Determine the [X, Y] coordinate at the center of the cell enclosing the given text.  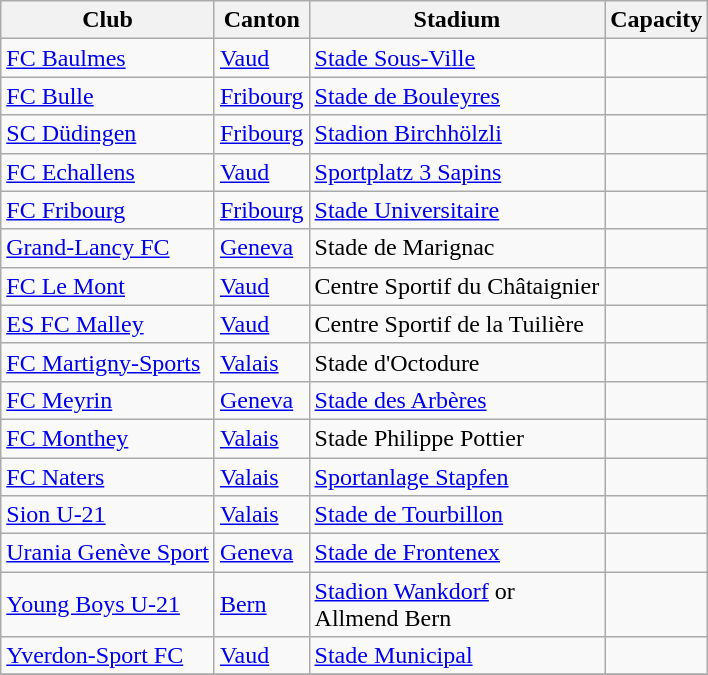
Centre Sportif de la Tuilière [457, 324]
Stade de Marignac [457, 248]
FC Meyrin [108, 400]
Capacity [656, 20]
ES FC Malley [108, 324]
Stade d'Octodure [457, 362]
Young Boys U-21 [108, 604]
Stadium [457, 20]
Centre Sportif du Châtaignier [457, 286]
Stadion Birchhölzli [457, 134]
Club [108, 20]
Stade de Tourbillon [457, 515]
FC Martigny-Sports [108, 362]
Sportanlage Stapfen [457, 477]
Stade Municipal [457, 656]
Stadion Wankdorf orAllmend Bern [457, 604]
Yverdon-Sport FC [108, 656]
FC Baulmes [108, 58]
FC Bulle [108, 96]
FC Fribourg [108, 210]
Stade de Frontenex [457, 553]
Sion U-21 [108, 515]
FC Echallens [108, 172]
FC Le Mont [108, 286]
Stade des Arbères [457, 400]
Canton [262, 20]
Sportplatz 3 Sapins [457, 172]
Stade Philippe Pottier [457, 438]
FC Monthey [108, 438]
Stade Universitaire [457, 210]
Stade de Bouleyres [457, 96]
Bern [262, 604]
FC Naters [108, 477]
Urania Genève Sport [108, 553]
Grand-Lancy FC [108, 248]
SC Düdingen [108, 134]
Stade Sous-Ville [457, 58]
